Pinpoint the cell where the given text exists, returning its [x, y] midpoint coordinate. 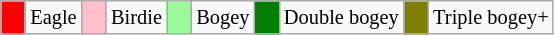
Bogey [222, 17]
Birdie [136, 17]
Triple bogey+ [490, 17]
Double bogey [342, 17]
Eagle [53, 17]
